From the cell containing the given text, extract its center point as [X, Y] coordinate. 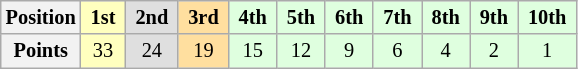
3rd [203, 17]
9 [349, 51]
19 [203, 51]
12 [301, 51]
7th [397, 17]
6 [397, 51]
Position [41, 17]
24 [152, 51]
Points [41, 51]
4 [446, 51]
4th [253, 17]
1 [547, 51]
9th [494, 17]
10th [547, 17]
15 [253, 51]
1st [104, 17]
8th [446, 17]
2nd [152, 17]
33 [104, 51]
5th [301, 17]
2 [494, 51]
6th [349, 17]
